Return the (x, y) coordinate for the center point of the cell that contains the specified text.  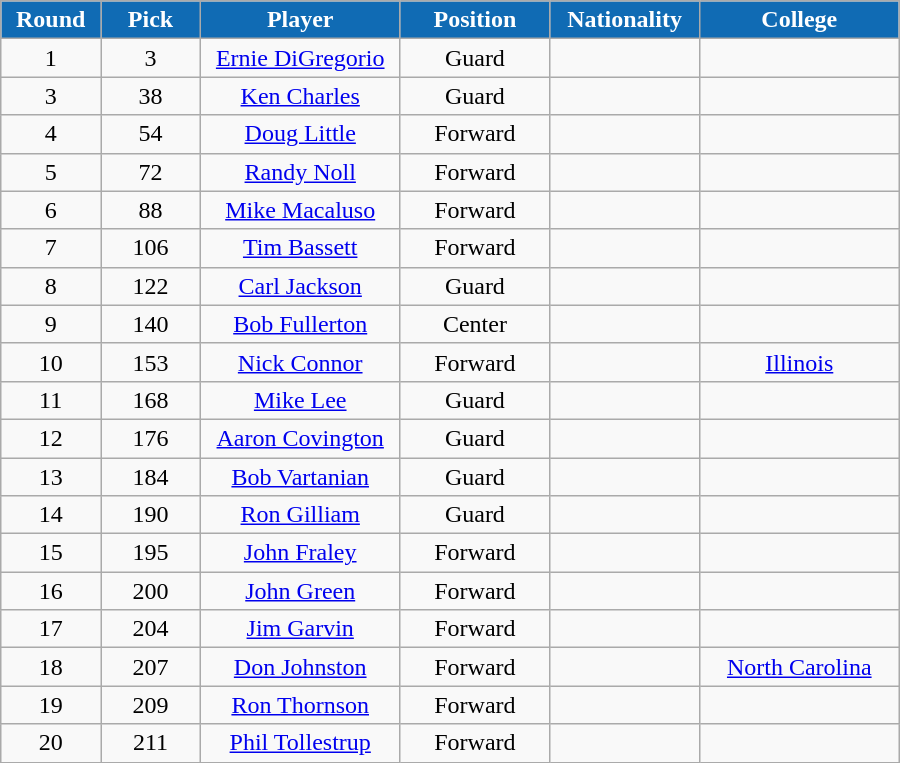
College (799, 20)
4 (51, 134)
10 (51, 362)
North Carolina (799, 667)
12 (51, 438)
Position (475, 20)
Bob Fullerton (300, 324)
72 (151, 172)
Mike Macaluso (300, 210)
209 (151, 705)
18 (51, 667)
Nick Connor (300, 362)
Don Johnston (300, 667)
11 (51, 400)
Ron Thornson (300, 705)
20 (51, 743)
176 (151, 438)
Ron Gilliam (300, 515)
Aaron Covington (300, 438)
207 (151, 667)
Nationality (625, 20)
14 (51, 515)
Carl Jackson (300, 286)
184 (151, 477)
Ken Charles (300, 96)
153 (151, 362)
195 (151, 553)
106 (151, 248)
190 (151, 515)
Jim Garvin (300, 629)
16 (51, 591)
Ernie DiGregorio (300, 58)
Doug Little (300, 134)
John Green (300, 591)
Bob Vartanian (300, 477)
38 (151, 96)
54 (151, 134)
19 (51, 705)
Player (300, 20)
211 (151, 743)
Round (51, 20)
5 (51, 172)
Tim Bassett (300, 248)
13 (51, 477)
1 (51, 58)
7 (51, 248)
Center (475, 324)
Randy Noll (300, 172)
122 (151, 286)
Phil Tollestrup (300, 743)
9 (51, 324)
John Fraley (300, 553)
200 (151, 591)
15 (51, 553)
6 (51, 210)
8 (51, 286)
168 (151, 400)
Pick (151, 20)
17 (51, 629)
Illinois (799, 362)
140 (151, 324)
88 (151, 210)
204 (151, 629)
Mike Lee (300, 400)
